Determine the [x, y] coordinate at the center of the cell enclosing the given text.  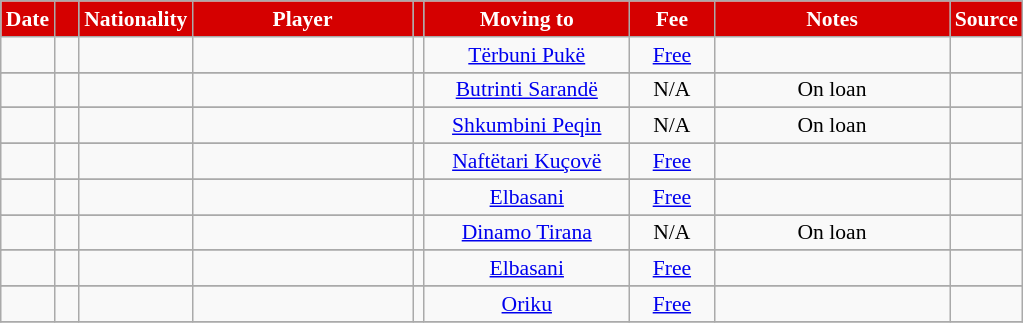
Moving to [526, 19]
Tërbuni Pukë [526, 55]
Notes [832, 19]
Fee [672, 19]
Source [986, 19]
Nationality [136, 19]
Naftëtari Kuçovë [526, 162]
Player [302, 19]
Butrinti Sarandë [526, 90]
Oriku [526, 304]
Dinamo Tirana [526, 233]
Date [28, 19]
Shkumbini Peqin [526, 126]
